Return the (x, y) coordinate for the center point of the cell that contains the specified text.  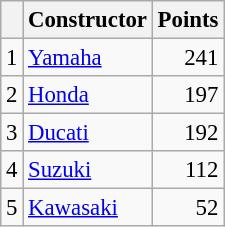
197 (188, 95)
5 (12, 208)
Suzuki (88, 170)
112 (188, 170)
Yamaha (88, 58)
Constructor (88, 20)
Kawasaki (88, 208)
Ducati (88, 133)
1 (12, 58)
4 (12, 170)
3 (12, 133)
241 (188, 58)
2 (12, 95)
Honda (88, 95)
52 (188, 208)
Points (188, 20)
192 (188, 133)
